Output the (X, Y) coordinate of the center of the cell containing the given text.  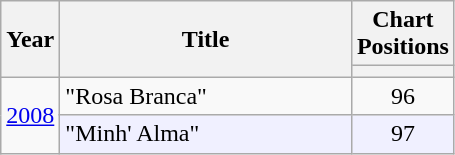
97 (402, 134)
Title (206, 39)
Chart Positions (402, 34)
"Rosa Branca" (206, 96)
2008 (30, 115)
Year (30, 39)
"Minh' Alma" (206, 134)
96 (402, 96)
